Determine the [x, y] coordinate at the center of the cell enclosing the given text.  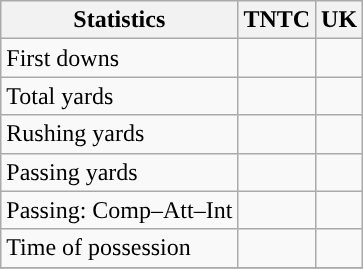
Rushing yards [120, 134]
Total yards [120, 96]
Passing yards [120, 172]
UK [340, 20]
TNTC [277, 20]
Passing: Comp–Att–Int [120, 210]
First downs [120, 58]
Time of possession [120, 248]
Statistics [120, 20]
